Identify which cell holds the provided text, then report its (x, y) central coordinate. 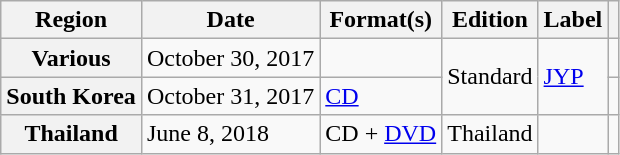
JYP (573, 77)
Standard (490, 77)
Region (72, 20)
CD + DVD (381, 134)
Date (230, 20)
South Korea (72, 96)
Label (573, 20)
October 31, 2017 (230, 96)
Edition (490, 20)
June 8, 2018 (230, 134)
CD (381, 96)
Various (72, 58)
October 30, 2017 (230, 58)
Format(s) (381, 20)
